For the text-containing cell, return its midpoint in (x, y) coordinate format. 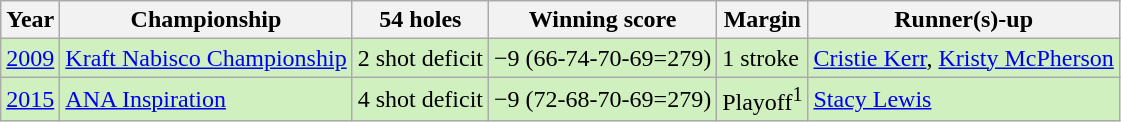
Kraft Nabisco Championship (206, 58)
Playoff1 (762, 100)
Year (30, 20)
Championship (206, 20)
Margin (762, 20)
2009 (30, 58)
−9 (72-68-70-69=279) (603, 100)
2 shot deficit (420, 58)
ANA Inspiration (206, 100)
Runner(s)-up (964, 20)
Winning score (603, 20)
Cristie Kerr, Kristy McPherson (964, 58)
1 stroke (762, 58)
Stacy Lewis (964, 100)
4 shot deficit (420, 100)
54 holes (420, 20)
−9 (66-74-70-69=279) (603, 58)
2015 (30, 100)
